Capture the cell that displays the provided text and extract its (X, Y) central coordinate. 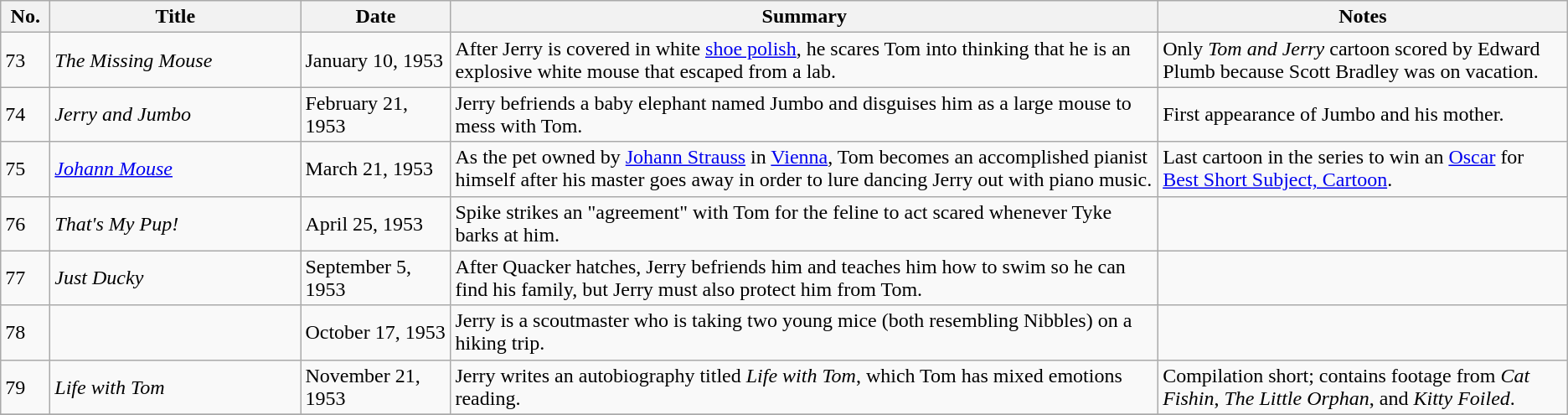
Jerry befriends a baby elephant named Jumbo and disguises him as a large mouse to mess with Tom. (804, 114)
74 (25, 114)
76 (25, 223)
After Jerry is covered in white shoe polish, he scares Tom into thinking that he is an explosive white mouse that escaped from a lab. (804, 60)
February 21, 1953 (375, 114)
Title (176, 17)
Life with Tom (176, 387)
Last cartoon in the series to win an Oscar for Best Short Subject, Cartoon. (1364, 169)
Jerry writes an autobiography titled Life with Tom, which Tom has mixed emotions reading. (804, 387)
Only Tom and Jerry cartoon scored by Edward Plumb because Scott Bradley was on vacation. (1364, 60)
April 25, 1953 (375, 223)
No. (25, 17)
Spike strikes an "agreement" with Tom for the feline to act scared whenever Tyke barks at him. (804, 223)
Compilation short; contains footage from Cat Fishin, The Little Orphan, and Kitty Foiled. (1364, 387)
After Quacker hatches, Jerry befriends him and teaches him how to swim so he can find his family, but Jerry must also protect him from Tom. (804, 278)
That's My Pup! (176, 223)
75 (25, 169)
Notes (1364, 17)
Summary (804, 17)
78 (25, 332)
First appearance of Jumbo and his mother. (1364, 114)
77 (25, 278)
Johann Mouse (176, 169)
October 17, 1953 (375, 332)
Just Ducky (176, 278)
March 21, 1953 (375, 169)
September 5, 1953 (375, 278)
Jerry is a scoutmaster who is taking two young mice (both resembling Nibbles) on a hiking trip. (804, 332)
The Missing Mouse (176, 60)
73 (25, 60)
November 21, 1953 (375, 387)
Jerry and Jumbo (176, 114)
Date (375, 17)
79 (25, 387)
January 10, 1953 (375, 60)
